Search for the cell housing the specified text and yield its [X, Y] center coordinate. 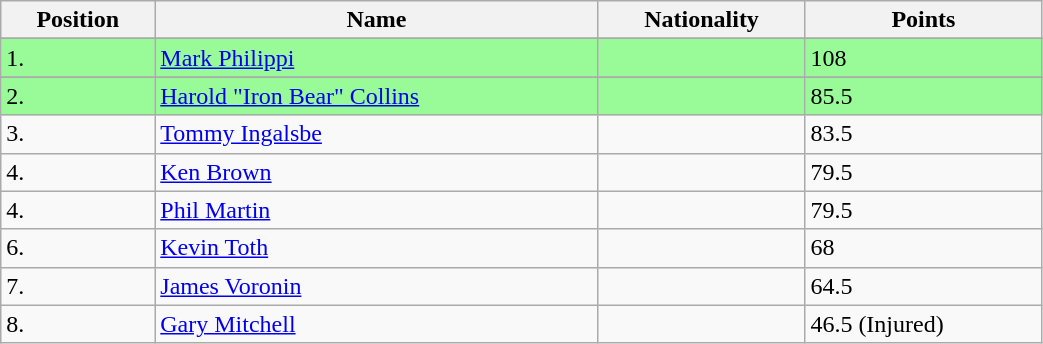
Nationality [702, 20]
Harold "Iron Bear" Collins [377, 96]
Phil Martin [377, 210]
8. [78, 324]
Ken Brown [377, 172]
64.5 [924, 286]
Mark Philippi [377, 58]
46.5 (Injured) [924, 324]
Kevin Toth [377, 248]
Gary Mitchell [377, 324]
7. [78, 286]
Position [78, 20]
Points [924, 20]
6. [78, 248]
68 [924, 248]
James Voronin [377, 286]
Tommy Ingalsbe [377, 134]
3. [78, 134]
Name [377, 20]
2. [78, 96]
108 [924, 58]
85.5 [924, 96]
1. [78, 58]
83.5 [924, 134]
